From the cell containing the given text, extract its center point as (X, Y) coordinate. 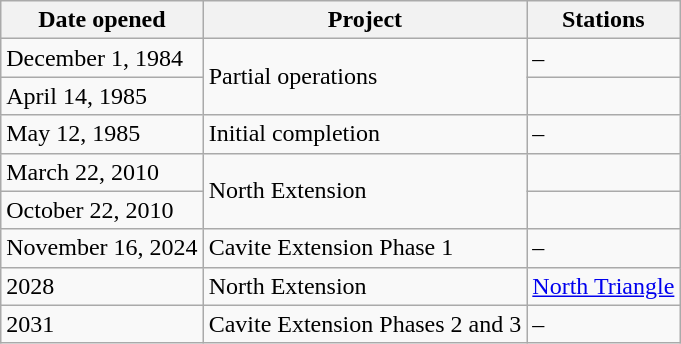
2031 (102, 324)
Initial completion (365, 134)
Project (365, 20)
October 22, 2010 (102, 210)
December 1, 1984 (102, 58)
April 14, 1985 (102, 96)
Cavite Extension Phases 2 and 3 (365, 324)
March 22, 2010 (102, 172)
Partial operations (365, 77)
Stations (604, 20)
North Triangle (604, 286)
May 12, 1985 (102, 134)
2028 (102, 286)
November 16, 2024 (102, 248)
Date opened (102, 20)
Cavite Extension Phase 1 (365, 248)
